Identify which cell holds the provided text, then report its (X, Y) central coordinate. 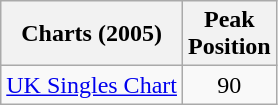
90 (229, 85)
Charts (2005) (92, 34)
PeakPosition (229, 34)
UK Singles Chart (92, 85)
